Capture the cell that displays the provided text and extract its [X, Y] central coordinate. 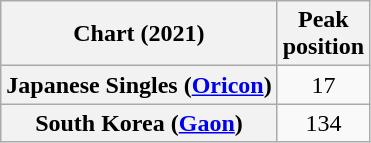
Japanese Singles (Oricon) [139, 85]
17 [323, 85]
Peakposition [323, 34]
South Korea (Gaon) [139, 123]
Chart (2021) [139, 34]
134 [323, 123]
